Pinpoint the cell where the given text exists, returning its [X, Y] midpoint coordinate. 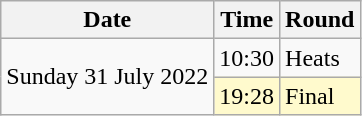
Heats [320, 58]
Final [320, 96]
Sunday 31 July 2022 [108, 77]
Round [320, 20]
Time [247, 20]
Date [108, 20]
10:30 [247, 58]
19:28 [247, 96]
